Scan for the cell matching the given text and deliver its (X, Y) coordinate at center. 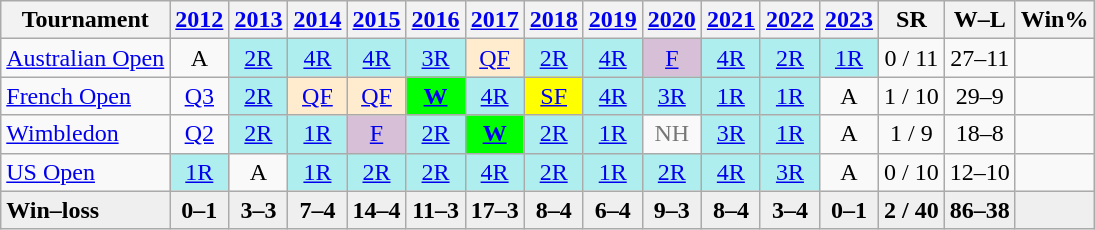
12–10 (980, 172)
0 / 11 (912, 58)
2018 (554, 20)
Wimbledon (86, 134)
3–4 (790, 210)
Q3 (200, 96)
2017 (494, 20)
Australian Open (86, 58)
9–3 (672, 210)
W–L (980, 20)
1 / 10 (912, 96)
NH (672, 134)
SR (912, 20)
11–3 (436, 210)
86–38 (980, 210)
Q2 (200, 134)
2015 (376, 20)
14–4 (376, 210)
French Open (86, 96)
2019 (612, 20)
2 / 40 (912, 210)
Win–loss (86, 210)
2023 (848, 20)
2020 (672, 20)
Win% (1054, 20)
0 / 10 (912, 172)
18–8 (980, 134)
17–3 (494, 210)
Tournament (86, 20)
6–4 (612, 210)
US Open (86, 172)
29–9 (980, 96)
27–11 (980, 58)
2012 (200, 20)
7–4 (318, 210)
2013 (258, 20)
2016 (436, 20)
2022 (790, 20)
2014 (318, 20)
2021 (730, 20)
3–3 (258, 210)
SF (554, 96)
1 / 9 (912, 134)
